Determine the (X, Y) coordinate at the center of the cell enclosing the given text.  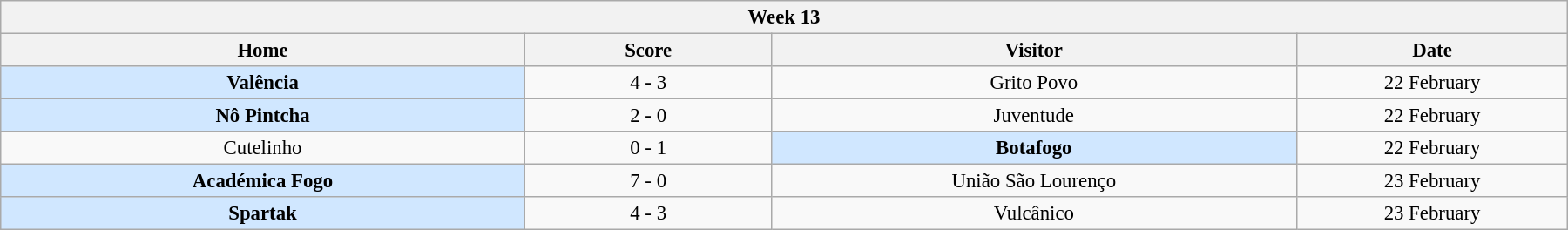
Spartak (263, 213)
Valência (263, 83)
Botafogo (1033, 148)
Visitor (1033, 51)
7 - 0 (648, 181)
União São Lourenço (1033, 181)
Week 13 (784, 17)
Académica Fogo (263, 181)
Date (1432, 51)
Juventude (1033, 116)
Home (263, 51)
Cutelinho (263, 148)
Grito Povo (1033, 83)
Score (648, 51)
0 - 1 (648, 148)
Vulcânico (1033, 213)
2 - 0 (648, 116)
Nô Pintcha (263, 116)
